Determine the (x, y) coordinate at the center of the cell enclosing the given text.  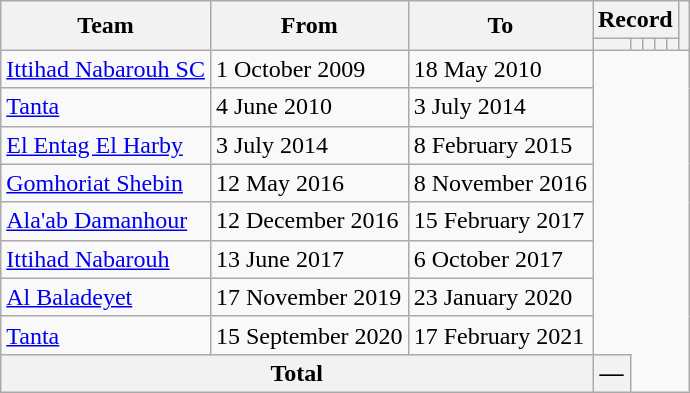
13 June 2017 (309, 259)
From (309, 26)
12 May 2016 (309, 183)
17 November 2019 (309, 297)
6 October 2017 (500, 259)
15 September 2020 (309, 335)
— (611, 373)
Total (297, 373)
Gomhoriat Shebin (106, 183)
Al Baladeyet (106, 297)
17 February 2021 (500, 335)
El Entag El Harby (106, 145)
Team (106, 26)
15 February 2017 (500, 221)
To (500, 26)
8 November 2016 (500, 183)
Ittihad Nabarouh (106, 259)
1 October 2009 (309, 69)
23 January 2020 (500, 297)
12 December 2016 (309, 221)
Record (635, 20)
4 June 2010 (309, 107)
Ittihad Nabarouh SC (106, 69)
Ala'ab Damanhour (106, 221)
18 May 2010 (500, 69)
8 February 2015 (500, 145)
